Output the [X, Y] coordinate of the center of the cell containing the given text.  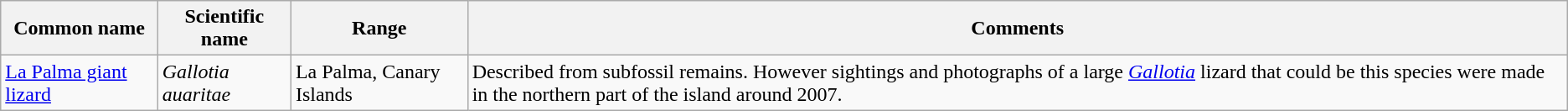
La Palma giant lizard [80, 82]
Comments [1017, 29]
Gallotia auaritae [224, 82]
Range [379, 29]
La Palma, Canary Islands [379, 82]
Scientific name [224, 29]
Common name [80, 29]
